Determine the [X, Y] coordinate at the center of the cell enclosing the given text.  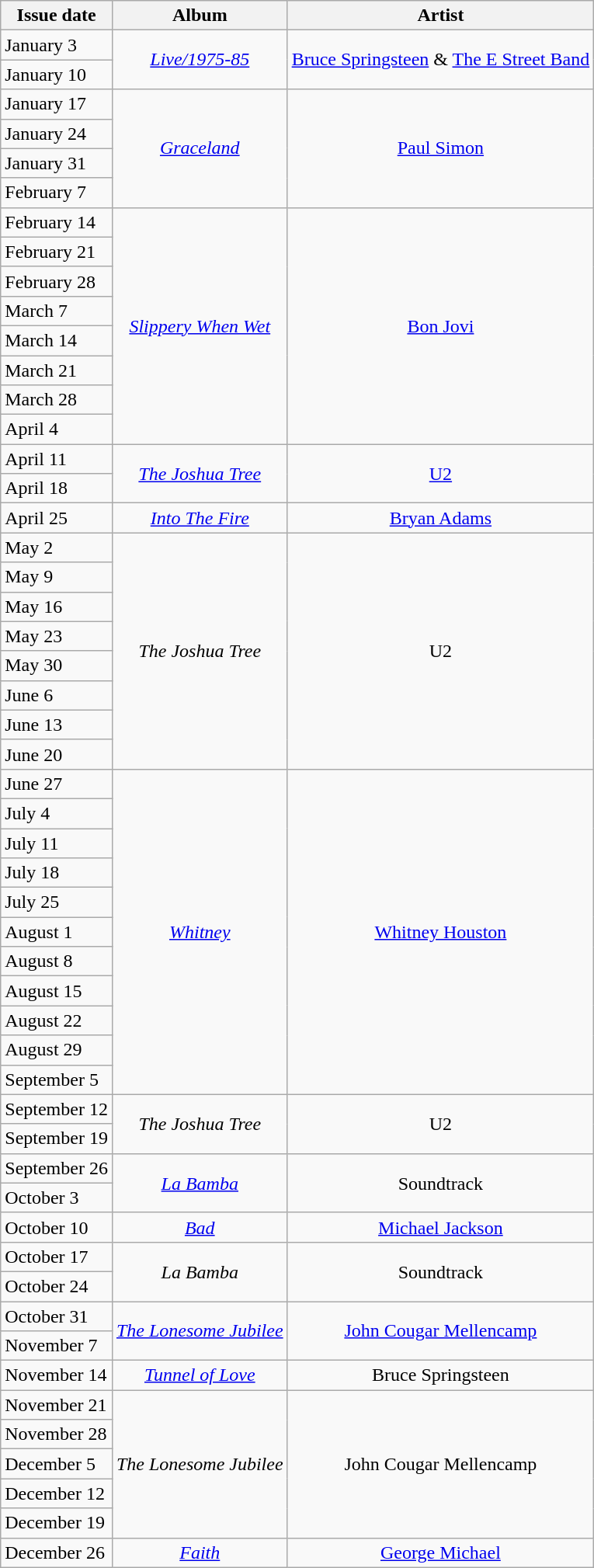
June 27 [57, 784]
October 3 [57, 1198]
Bryan Adams [441, 518]
June 6 [57, 695]
Bruce Springsteen & The E Street Band [441, 60]
March 21 [57, 370]
October 24 [57, 1286]
December 12 [57, 1493]
April 18 [57, 488]
Album [200, 16]
July 11 [57, 843]
February 28 [57, 281]
August 29 [57, 1050]
October 10 [57, 1227]
Whitney Houston [441, 932]
February 21 [57, 252]
June 13 [57, 725]
January 31 [57, 163]
Faith [200, 1552]
August 15 [57, 991]
Issue date [57, 16]
George Michael [441, 1552]
February 7 [57, 193]
November 7 [57, 1346]
September 12 [57, 1109]
Michael Jackson [441, 1227]
January 10 [57, 75]
Artist [441, 16]
Paul Simon [441, 148]
Whitney [200, 932]
May 30 [57, 666]
April 25 [57, 518]
August 1 [57, 932]
Slippery When Wet [200, 325]
January 3 [57, 45]
November 21 [57, 1405]
Live/1975-85 [200, 60]
October 31 [57, 1316]
April 4 [57, 429]
December 19 [57, 1523]
May 9 [57, 577]
May 2 [57, 548]
Into The Fire [200, 518]
March 14 [57, 340]
October 17 [57, 1257]
Bon Jovi [441, 325]
August 22 [57, 1020]
July 4 [57, 813]
Tunnel of Love [200, 1375]
September 5 [57, 1080]
February 14 [57, 222]
Graceland [200, 148]
May 23 [57, 636]
April 11 [57, 459]
January 17 [57, 104]
July 25 [57, 902]
March 28 [57, 400]
November 28 [57, 1434]
September 26 [57, 1168]
January 24 [57, 134]
Bruce Springsteen [441, 1375]
May 16 [57, 607]
Bad [200, 1227]
December 26 [57, 1552]
August 8 [57, 961]
September 19 [57, 1139]
November 14 [57, 1375]
July 18 [57, 873]
March 7 [57, 311]
December 5 [57, 1464]
June 20 [57, 754]
